Capture the cell that displays the provided text and extract its [X, Y] central coordinate. 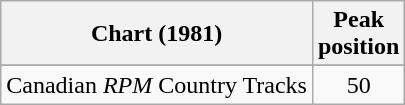
Peakposition [358, 34]
50 [358, 85]
Chart (1981) [157, 34]
Canadian RPM Country Tracks [157, 85]
